Scan for the cell matching the given text and deliver its [x, y] coordinate at center. 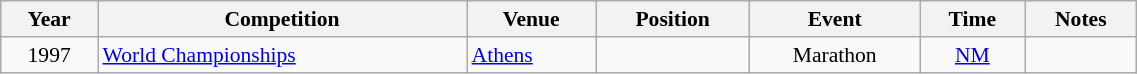
1997 [50, 55]
Position [672, 19]
Marathon [834, 55]
Athens [530, 55]
Competition [282, 19]
Event [834, 19]
World Championships [282, 55]
Notes [1081, 19]
NM [972, 55]
Time [972, 19]
Venue [530, 19]
Year [50, 19]
